Search for the cell housing the specified text and yield its (x, y) center coordinate. 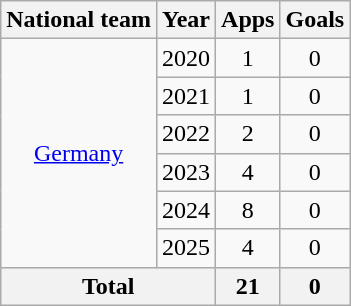
2 (248, 134)
2025 (186, 248)
8 (248, 210)
Apps (248, 20)
Germany (79, 153)
Goals (315, 20)
2022 (186, 134)
National team (79, 20)
2020 (186, 58)
21 (248, 286)
2023 (186, 172)
2021 (186, 96)
Year (186, 20)
Total (108, 286)
2024 (186, 210)
